For the text-containing cell, return its midpoint in [x, y] coordinate format. 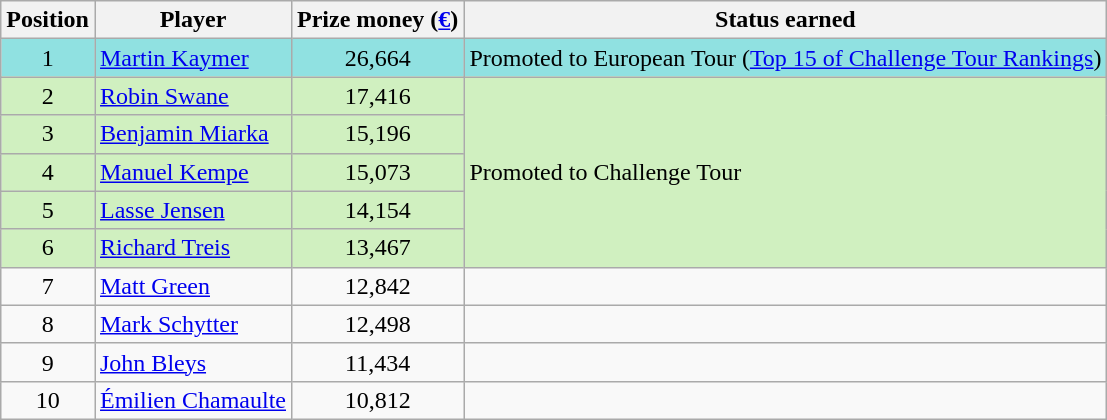
15,073 [378, 172]
Position [48, 20]
12,498 [378, 324]
Prize money (€) [378, 20]
Robin Swane [192, 96]
17,416 [378, 96]
Promoted to European Tour (Top 15 of Challenge Tour Rankings) [786, 58]
Status earned [786, 20]
Émilien Chamaulte [192, 400]
2 [48, 96]
7 [48, 286]
26,664 [378, 58]
Mark Schytter [192, 324]
8 [48, 324]
Lasse Jensen [192, 210]
Player [192, 20]
Manuel Kempe [192, 172]
1 [48, 58]
6 [48, 248]
10 [48, 400]
14,154 [378, 210]
Richard Treis [192, 248]
5 [48, 210]
Martin Kaymer [192, 58]
John Bleys [192, 362]
13,467 [378, 248]
4 [48, 172]
Matt Green [192, 286]
Benjamin Miarka [192, 134]
9 [48, 362]
15,196 [378, 134]
Promoted to Challenge Tour [786, 172]
10,812 [378, 400]
3 [48, 134]
12,842 [378, 286]
11,434 [378, 362]
